From the cell containing the given text, extract its center point as (x, y) coordinate. 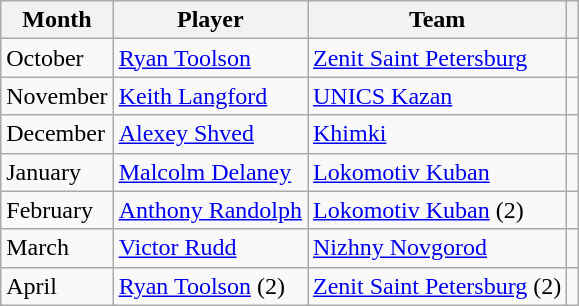
December (57, 134)
Team (438, 20)
Month (57, 20)
Zenit Saint Petersburg (438, 58)
Zenit Saint Petersburg (2) (438, 286)
Alexey Shved (210, 134)
October (57, 58)
Lokomotiv Kuban (438, 172)
Khimki (438, 134)
Anthony Randolph (210, 210)
Nizhny Novgorod (438, 248)
April (57, 286)
March (57, 248)
Ryan Toolson (210, 58)
Lokomotiv Kuban (2) (438, 210)
Victor Rudd (210, 248)
Ryan Toolson (2) (210, 286)
Player (210, 20)
Keith Langford (210, 96)
Malcolm Delaney (210, 172)
February (57, 210)
UNICS Kazan (438, 96)
January (57, 172)
November (57, 96)
